Detect which cell encompasses the target text, then output its [X, Y] center coordinate. 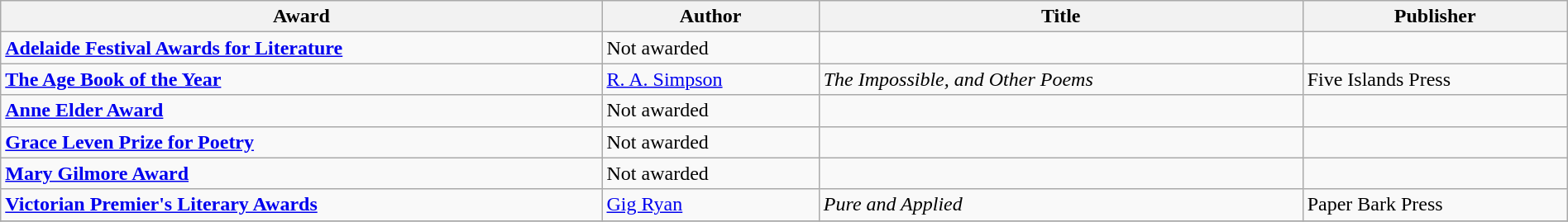
R. A. Simpson [710, 79]
Victorian Premier's Literary Awards [301, 205]
Anne Elder Award [301, 111]
Award [301, 17]
The Impossible, and Other Poems [1060, 79]
The Age Book of the Year [301, 79]
Five Islands Press [1435, 79]
Grace Leven Prize for Poetry [301, 142]
Mary Gilmore Award [301, 173]
Author [710, 17]
Title [1060, 17]
Adelaide Festival Awards for Literature [301, 48]
Publisher [1435, 17]
Paper Bark Press [1435, 205]
Pure and Applied [1060, 205]
Gig Ryan [710, 205]
